Locate the cell with the specified text and output its [x, y] center coordinate. 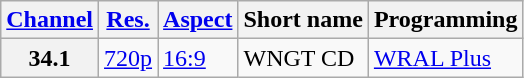
34.1 [50, 58]
Aspect [198, 20]
16:9 [198, 58]
Programming [446, 20]
720p [128, 58]
Short name [303, 20]
WNGT CD [303, 58]
Channel [50, 20]
Res. [128, 20]
WRAL Plus [446, 58]
